Return the [X, Y] coordinate for the center point of the cell that contains the specified text.  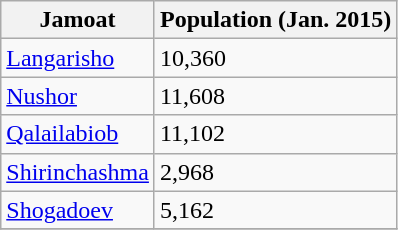
11,608 [275, 96]
Shirinchashma [78, 172]
10,360 [275, 58]
2,968 [275, 172]
11,102 [275, 134]
Nushor [78, 96]
Population (Jan. 2015) [275, 20]
Jamoat [78, 20]
Qalailabiob [78, 134]
Langarisho [78, 58]
5,162 [275, 210]
Shogadoev [78, 210]
